Determine the [x, y] coordinate at the center of the cell enclosing the given text.  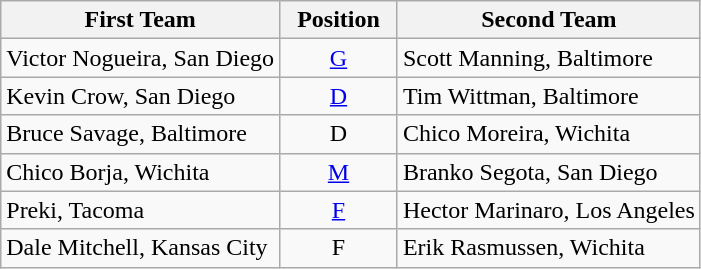
Bruce Savage, Baltimore [140, 134]
Branko Segota, San Diego [548, 172]
Scott Manning, Baltimore [548, 58]
M [339, 172]
Victor Nogueira, San Diego [140, 58]
Chico Borja, Wichita [140, 172]
Chico Moreira, Wichita [548, 134]
Tim Wittman, Baltimore [548, 96]
Position [339, 20]
Erik Rasmussen, Wichita [548, 248]
Hector Marinaro, Los Angeles [548, 210]
Preki, Tacoma [140, 210]
G [339, 58]
Dale Mitchell, Kansas City [140, 248]
Second Team [548, 20]
First Team [140, 20]
Kevin Crow, San Diego [140, 96]
